Extract the (x, y) coordinate from the center of the cell holding the provided text.  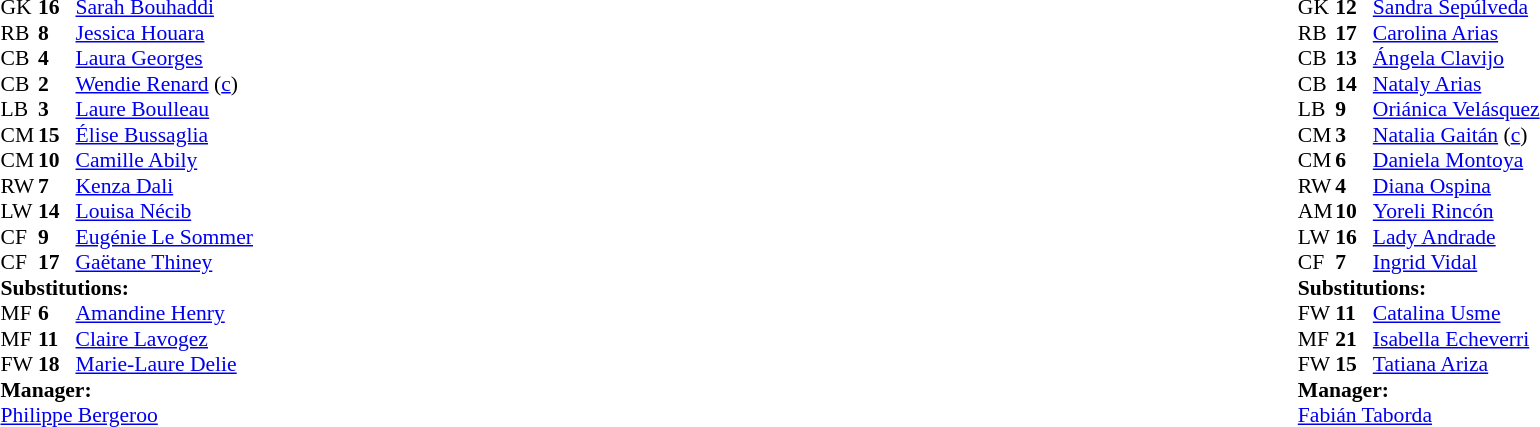
Ángela Clavijo (1456, 59)
Claire Lavogez (164, 339)
Eugénie Le Sommer (164, 237)
Jessica Houara (164, 33)
Daniela Montoya (1456, 161)
18 (57, 365)
Laure Boulleau (164, 109)
Gaëtane Thiney (164, 263)
Isabella Echeverri (1456, 339)
16 (1354, 237)
Nataly Arias (1456, 84)
Louisa Nécib (164, 211)
Wendie Renard (c) (164, 84)
Tatiana Ariza (1456, 365)
Diana Ospina (1456, 186)
Oriánica Velásquez (1456, 109)
Lady Andrade (1456, 237)
21 (1354, 339)
Marie-Laure Delie (164, 365)
Élise Bussaglia (164, 135)
Yoreli Rincón (1456, 211)
Amandine Henry (164, 313)
8 (57, 33)
Laura Georges (164, 59)
Carolina Arias (1456, 33)
Natalia Gaitán (c) (1456, 135)
2 (57, 84)
13 (1354, 59)
AM (1317, 211)
Catalina Usme (1456, 313)
Ingrid Vidal (1456, 263)
Camille Abily (164, 161)
Kenza Dali (164, 186)
